Scan for the cell matching the given text and deliver its (x, y) coordinate at center. 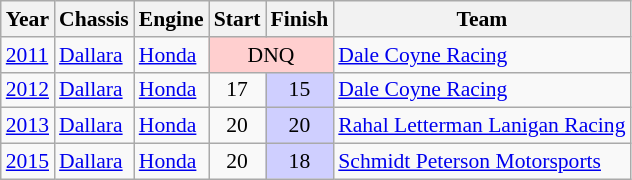
Start (238, 19)
2011 (28, 55)
2012 (28, 90)
Rahal Letterman Lanigan Racing (482, 126)
Year (28, 19)
2015 (28, 162)
Team (482, 19)
Chassis (94, 19)
Schmidt Peterson Motorsports (482, 162)
Finish (300, 19)
17 (238, 90)
Engine (172, 19)
18 (300, 162)
15 (300, 90)
DNQ (272, 55)
2013 (28, 126)
